Return [X, Y] of the center of cell containing provided text 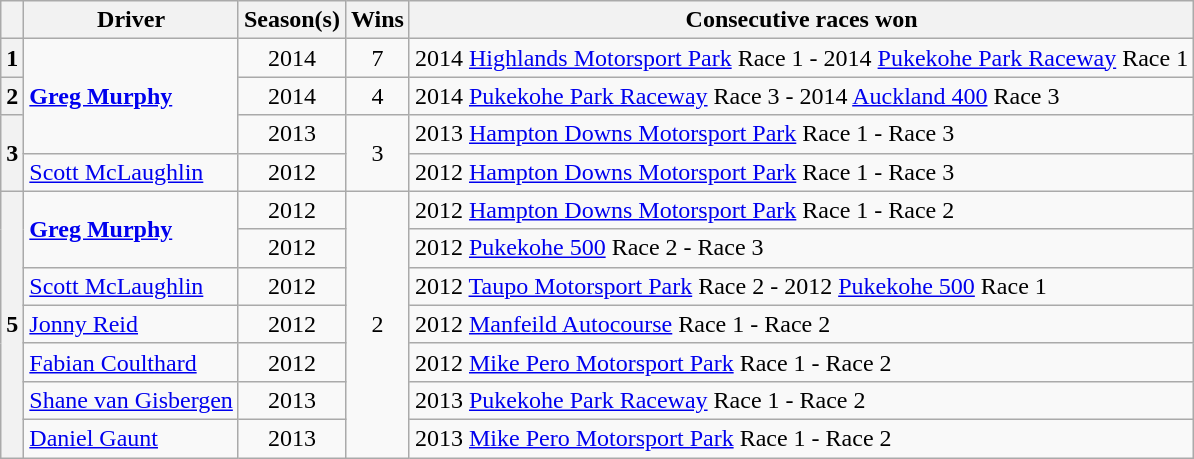
Jonny Reid [132, 324]
1 [12, 58]
2012 Mike Pero Motorsport Park Race 1 - Race 2 [801, 362]
Daniel Gaunt [132, 438]
Consecutive races won [801, 20]
2013 Hampton Downs Motorsport Park Race 1 - Race 3 [801, 134]
2012 Hampton Downs Motorsport Park Race 1 - Race 3 [801, 172]
Season(s) [292, 20]
2014 Pukekohe Park Raceway Race 3 - 2014 Auckland 400 Race 3 [801, 96]
2012 Hampton Downs Motorsport Park Race 1 - Race 2 [801, 210]
Driver [132, 20]
2012 Taupo Motorsport Park Race 2 - 2012 Pukekohe 500 Race 1 [801, 286]
Fabian Coulthard [132, 362]
2013 Pukekohe Park Raceway Race 1 - Race 2 [801, 400]
5 [12, 324]
2013 Mike Pero Motorsport Park Race 1 - Race 2 [801, 438]
2012 Pukekohe 500 Race 2 - Race 3 [801, 248]
7 [377, 58]
Shane van Gisbergen [132, 400]
2014 Highlands Motorsport Park Race 1 - 2014 Pukekohe Park Raceway Race 1 [801, 58]
2012 Manfeild Autocourse Race 1 - Race 2 [801, 324]
Wins [377, 20]
4 [377, 96]
